Return the (x, y) coordinate for the center point of the cell that contains the specified text.  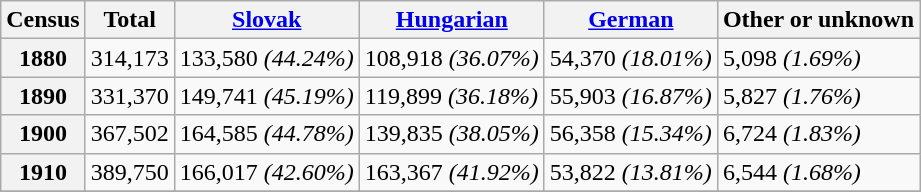
314,173 (130, 58)
Slovak (266, 20)
Total (130, 20)
6,724 (1.83%) (818, 134)
5,098 (1.69%) (818, 58)
6,544 (1.68%) (818, 172)
Census (43, 20)
1910 (43, 172)
1890 (43, 96)
108,918 (36.07%) (452, 58)
1880 (43, 58)
367,502 (130, 134)
133,580 (44.24%) (266, 58)
5,827 (1.76%) (818, 96)
139,835 (38.05%) (452, 134)
163,367 (41.92%) (452, 172)
1900 (43, 134)
149,741 (45.19%) (266, 96)
164,585 (44.78%) (266, 134)
331,370 (130, 96)
166,017 (42.60%) (266, 172)
53,822 (13.81%) (630, 172)
56,358 (15.34%) (630, 134)
German (630, 20)
Other or unknown (818, 20)
55,903 (16.87%) (630, 96)
389,750 (130, 172)
54,370 (18.01%) (630, 58)
119,899 (36.18%) (452, 96)
Hungarian (452, 20)
